Output the (X, Y) coordinate of the center of the cell containing the given text.  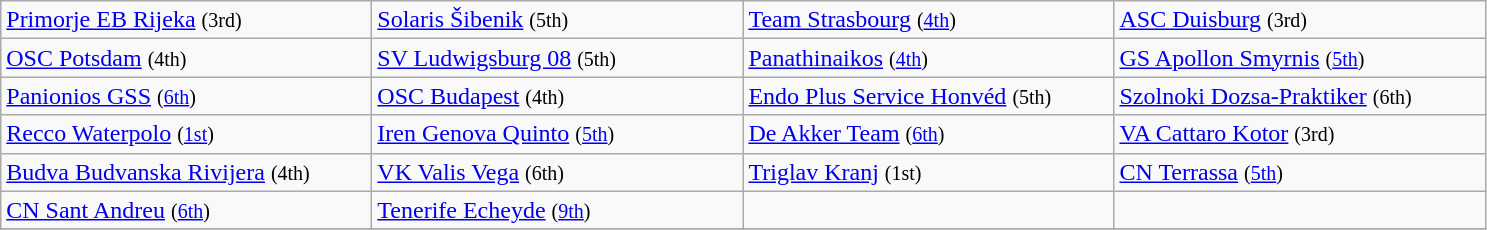
Tenerife Echeyde (9th) (558, 210)
ASC Duisburg (3rd) (1300, 20)
VK Valis Vega (6th) (558, 172)
Szolnoki Dozsa-Praktiker (6th) (1300, 96)
Budva Budvanska Rivijera (4th) (186, 172)
CN Terrassa (5th) (1300, 172)
Recco Waterpolo (1st) (186, 134)
OSC Budapest (4th) (558, 96)
Iren Genova Quinto (5th) (558, 134)
GS Apollon Smyrnis (5th) (1300, 58)
Endo Plus Service Honvéd (5th) (928, 96)
Team Strasbourg (4th) (928, 20)
Primorje EB Rijeka (3rd) (186, 20)
VA Cattaro Kotor (3rd) (1300, 134)
OSC Potsdam (4th) (186, 58)
Panathinaikos (4th) (928, 58)
De Akker Team (6th) (928, 134)
Triglav Kranj (1st) (928, 172)
Panionios GSS (6th) (186, 96)
SV Ludwigsburg 08 (5th) (558, 58)
Solaris Šibenik (5th) (558, 20)
CN Sant Andreu (6th) (186, 210)
